Extract the (X, Y) coordinate from the center of the cell holding the provided text.  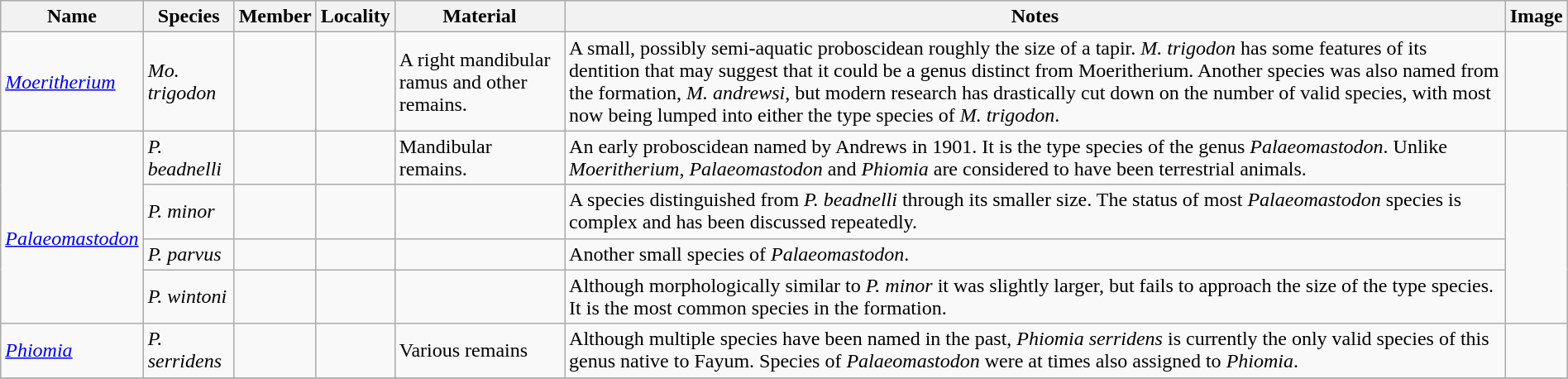
Name (72, 17)
P. wintoni (189, 296)
Mandibular remains. (480, 157)
Locality (356, 17)
Another small species of Palaeomastodon. (1035, 254)
P. parvus (189, 254)
Image (1537, 17)
Various remains (480, 351)
P. beadnelli (189, 157)
Moeritherium (72, 81)
Notes (1035, 17)
Species (189, 17)
Palaeomastodon (72, 227)
Member (275, 17)
Phiomia (72, 351)
Material (480, 17)
A right mandibular ramus and other remains. (480, 81)
P. minor (189, 212)
Mo. trigodon (189, 81)
P. serridens (189, 351)
